Scan for the cell matching the given text and deliver its [X, Y] coordinate at center. 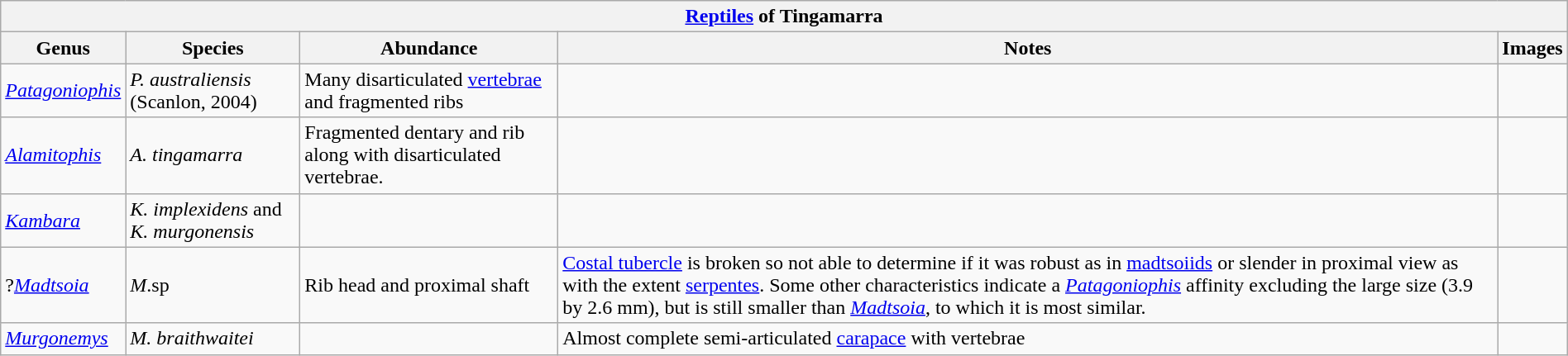
Murgonemys [63, 339]
Images [1532, 48]
P. australiensis (Scanlon, 2004) [213, 91]
Rib head and proximal shaft [429, 285]
M. braithwaitei [213, 339]
Kambara [63, 220]
Many disarticulated vertebrae and fragmented ribs [429, 91]
Notes [1028, 48]
M.sp [213, 285]
Reptiles of Tingamarra [784, 17]
Alamitophis [63, 155]
Species [213, 48]
Genus [63, 48]
K. implexidens and K. murgonensis [213, 220]
A. tingamarra [213, 155]
Patagoniophis [63, 91]
?Madtsoia [63, 285]
Almost complete semi-articulated carapace with vertebrae [1028, 339]
Abundance [429, 48]
Fragmented dentary and rib along with disarticulated vertebrae. [429, 155]
